Provide the [x, y] coordinate of the cell's center where the given text is located.  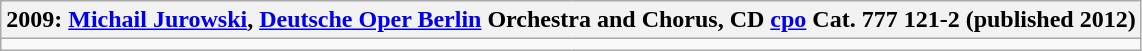
2009: Michail Jurowski, Deutsche Oper Berlin Orchestra and Chorus, CD cpo Cat. 777 121-2 (published 2012) [571, 20]
